Return [x, y] of the center of cell containing provided text 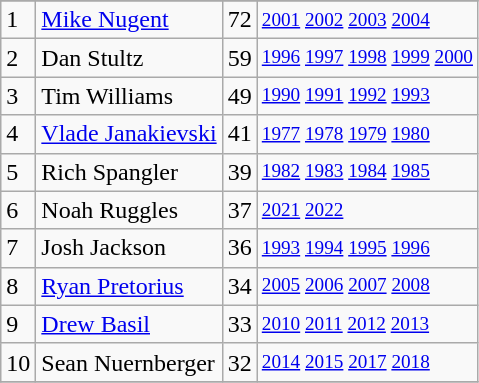
1990 1991 1992 1993 [367, 96]
2010 2011 2012 2013 [367, 324]
Josh Jackson [129, 248]
6 [18, 210]
2005 2006 2007 2008 [367, 286]
Rich Spangler [129, 172]
Vlade Janakievski [129, 134]
8 [18, 286]
Dan Stultz [129, 58]
2001 2002 2003 2004 [367, 20]
32 [240, 362]
37 [240, 210]
3 [18, 96]
36 [240, 248]
41 [240, 134]
9 [18, 324]
72 [240, 20]
2 [18, 58]
Ryan Pretorius [129, 286]
1996 1997 1998 1999 2000 [367, 58]
2014 2015 2017 2018 [367, 362]
59 [240, 58]
1993 1994 1995 1996 [367, 248]
1 [18, 20]
Tim Williams [129, 96]
Noah Ruggles [129, 210]
5 [18, 172]
33 [240, 324]
Sean Nuernberger [129, 362]
Mike Nugent [129, 20]
49 [240, 96]
1982 1983 1984 1985 [367, 172]
2021 2022 [367, 210]
34 [240, 286]
Drew Basil [129, 324]
4 [18, 134]
1977 1978 1979 1980 [367, 134]
10 [18, 362]
39 [240, 172]
7 [18, 248]
